For the text-containing cell, return its midpoint in (x, y) coordinate format. 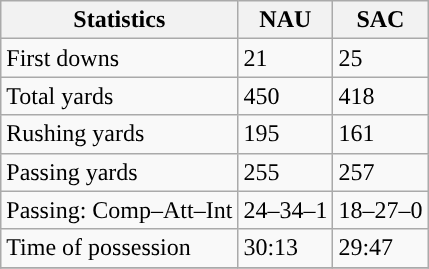
195 (286, 134)
First downs (120, 58)
18–27–0 (380, 210)
Time of possession (120, 248)
Statistics (120, 20)
Passing: Comp–Att–Int (120, 210)
30:13 (286, 248)
257 (380, 172)
29:47 (380, 248)
Rushing yards (120, 134)
255 (286, 172)
24–34–1 (286, 210)
418 (380, 96)
25 (380, 58)
450 (286, 96)
Total yards (120, 96)
NAU (286, 20)
SAC (380, 20)
Passing yards (120, 172)
161 (380, 134)
21 (286, 58)
